From the cell containing the given text, extract its center point as (X, Y) coordinate. 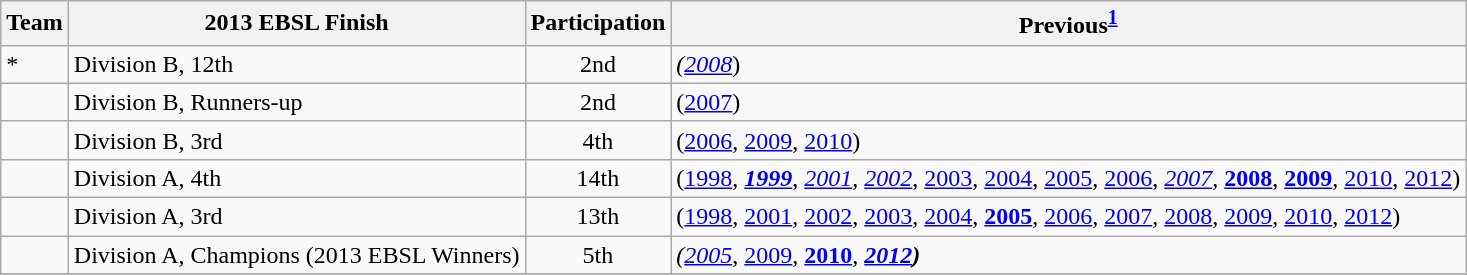
4th (598, 140)
(2006, 2009, 2010) (1068, 140)
Division A, 3rd (296, 217)
Previous1 (1068, 24)
(2008) (1068, 64)
Division A, Champions (2013 EBSL Winners) (296, 255)
(2005, 2009, 2010, 2012) (1068, 255)
Team (35, 24)
Division B, 12th (296, 64)
2013 EBSL Finish (296, 24)
Participation (598, 24)
(1998, 1999, 2001, 2002, 2003, 2004, 2005, 2006, 2007, 2008, 2009, 2010, 2012) (1068, 178)
5th (598, 255)
(2007) (1068, 102)
Division B, 3rd (296, 140)
13th (598, 217)
Division B, Runners-up (296, 102)
14th (598, 178)
(1998, 2001, 2002, 2003, 2004, 2005, 2006, 2007, 2008, 2009, 2010, 2012) (1068, 217)
Division A, 4th (296, 178)
* (35, 64)
